Search for the cell housing the specified text and yield its (X, Y) center coordinate. 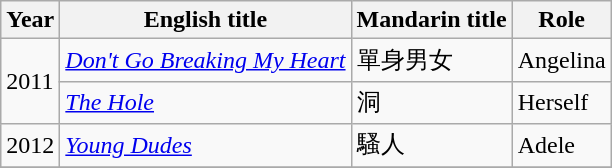
Adele (562, 146)
騷人 (432, 146)
單身男女 (432, 60)
2012 (30, 146)
Young Dudes (206, 146)
Don't Go Breaking My Heart (206, 60)
English title (206, 20)
Year (30, 20)
洞 (432, 102)
2011 (30, 82)
Angelina (562, 60)
Mandarin title (432, 20)
Role (562, 20)
The Hole (206, 102)
Herself (562, 102)
